Detect which cell encompasses the target text, then output its (x, y) center coordinate. 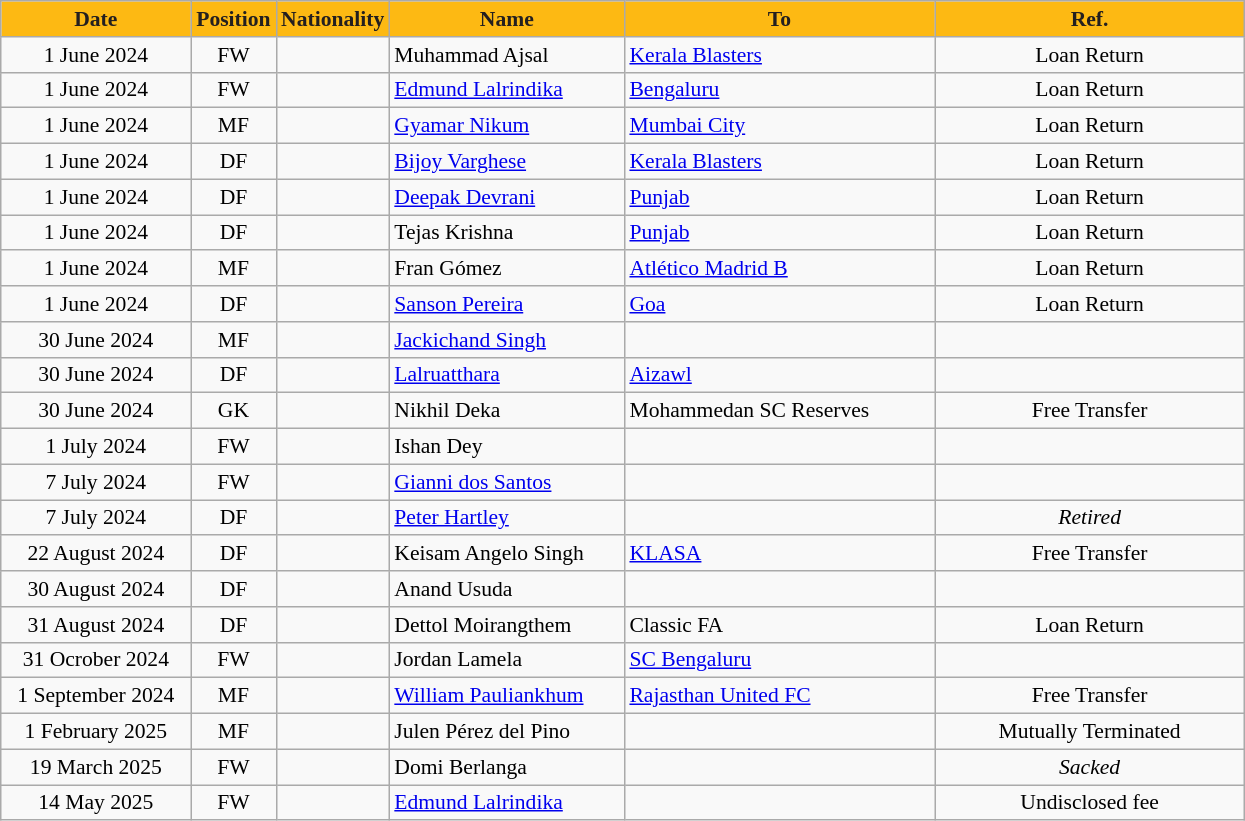
31 Ocrober 2024 (96, 660)
Undisclosed fee (1090, 803)
Date (96, 19)
Name (506, 19)
Position (234, 19)
Lalruatthara (506, 375)
19 March 2025 (96, 767)
Keisam Angelo Singh (506, 554)
Muhammad Ajsal (506, 55)
31 August 2024 (96, 625)
Nationality (332, 19)
Gianni dos Santos (506, 482)
Aizawl (779, 375)
1 July 2024 (96, 447)
Classic FA (779, 625)
Bijoy Varghese (506, 162)
Domi Berlanga (506, 767)
Deepak Devrani (506, 197)
Mumbai City (779, 126)
Bengaluru (779, 90)
To (779, 19)
30 August 2024 (96, 589)
Mohammedan SC Reserves (779, 411)
Dettol Moirangthem (506, 625)
1 September 2024 (96, 696)
Nikhil Deka (506, 411)
Goa (779, 304)
SC Bengaluru (779, 660)
Rajasthan United FC (779, 696)
Retired (1090, 518)
Atlético Madrid B (779, 269)
Fran Gómez (506, 269)
Anand Usuda (506, 589)
William Pauliankhum (506, 696)
Sacked (1090, 767)
Ishan Dey (506, 447)
Peter Hartley (506, 518)
Jackichand Singh (506, 340)
Ref. (1090, 19)
14 May 2025 (96, 803)
Sanson Pereira (506, 304)
22 August 2024 (96, 554)
KLASA (779, 554)
Mutually Terminated (1090, 732)
1 February 2025 (96, 732)
Julen Pérez del Pino (506, 732)
GK (234, 411)
Gyamar Nikum (506, 126)
Tejas Krishna (506, 233)
Jordan Lamela (506, 660)
